Search for the cell housing the specified text and yield its [X, Y] center coordinate. 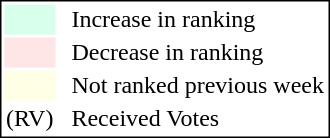
(RV) [29, 119]
Increase in ranking [198, 19]
Received Votes [198, 119]
Decrease in ranking [198, 53]
Not ranked previous week [198, 85]
